Scan for the cell matching the given text and deliver its (x, y) coordinate at center. 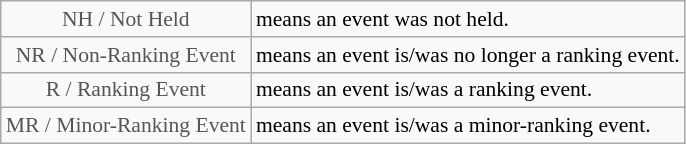
means an event is/was a minor-ranking event. (468, 126)
NR / Non-Ranking Event (126, 55)
R / Ranking Event (126, 90)
NH / Not Held (126, 19)
means an event is/was a ranking event. (468, 90)
MR / Minor-Ranking Event (126, 126)
means an event was not held. (468, 19)
means an event is/was no longer a ranking event. (468, 55)
